Scan for the cell matching the given text and deliver its [X, Y] coordinate at center. 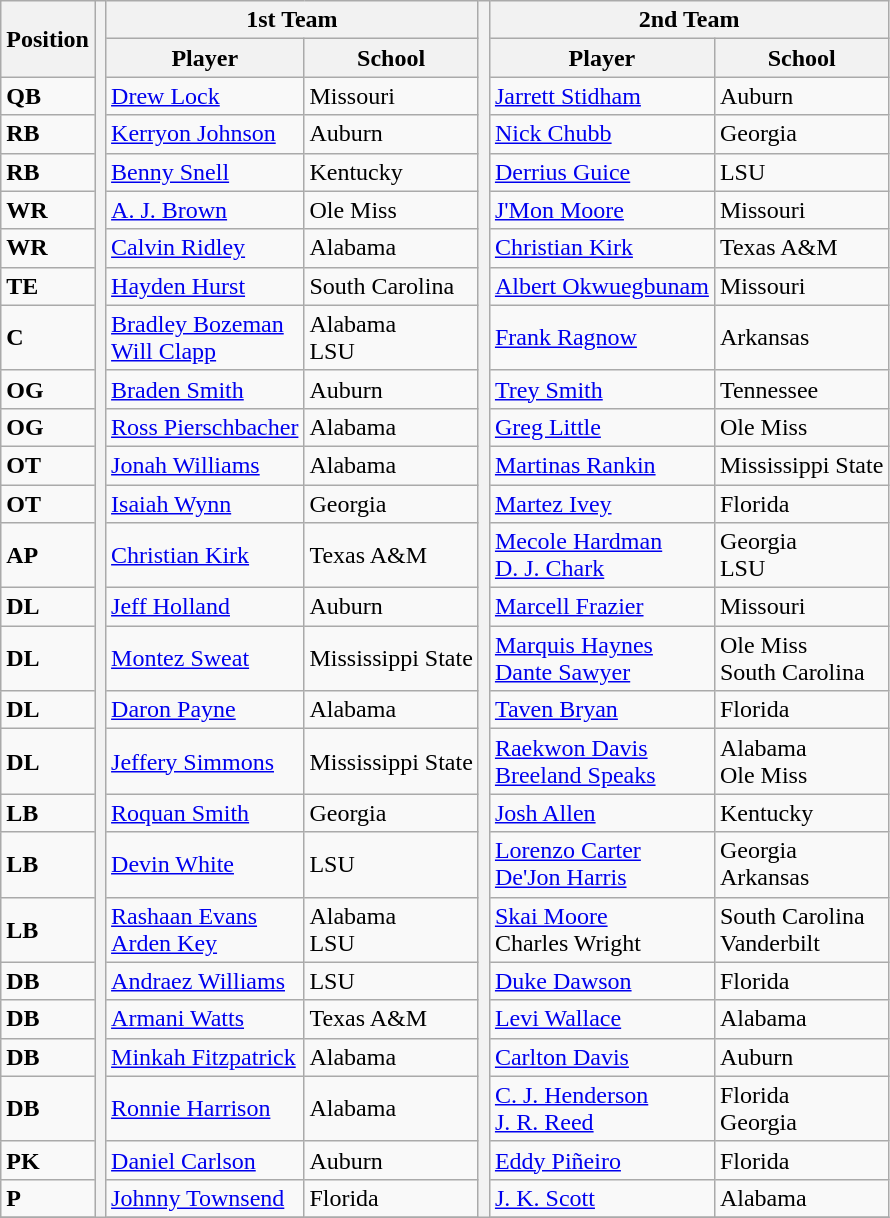
Braden Smith [205, 389]
TE [48, 286]
Raekwon DavisBreeland Speaks [602, 762]
Minkah Fitzpatrick [205, 1057]
Martinas Rankin [602, 465]
Jonah Williams [205, 465]
Daniel Carlson [205, 1160]
Andraez Williams [205, 981]
Derrius Guice [602, 172]
Montez Sweat [205, 658]
South CarolinaVanderbilt [801, 930]
Taven Bryan [602, 710]
Marcell Frazier [602, 607]
Ole MissSouth Carolina [801, 658]
Daron Payne [205, 710]
Benny Snell [205, 172]
A. J. Brown [205, 210]
AlabamaOle Miss [801, 762]
Mecole HardmanD. J. Chark [602, 556]
Martez Ivey [602, 503]
Rashaan EvansArden Key [205, 930]
Lorenzo CarterDe'Jon Harris [602, 864]
1st Team [292, 20]
GeorgiaArkansas [801, 864]
J'Mon Moore [602, 210]
C. J. HendersonJ. R. Reed [602, 1108]
Albert Okwuegbunam [602, 286]
2nd Team [688, 20]
Hayden Hurst [205, 286]
Eddy Piñeiro [602, 1160]
South Carolina [391, 286]
Jeffery Simmons [205, 762]
P [48, 1198]
Position [48, 39]
QB [48, 96]
Skai MooreCharles Wright [602, 930]
Isaiah Wynn [205, 503]
C [48, 338]
Trey Smith [602, 389]
Kerryon Johnson [205, 134]
Nick Chubb [602, 134]
Tennessee [801, 389]
AP [48, 556]
GeorgiaLSU [801, 556]
Johnny Townsend [205, 1198]
Jarrett Stidham [602, 96]
Levi Wallace [602, 1019]
Devin White [205, 864]
Carlton Davis [602, 1057]
Armani Watts [205, 1019]
Greg Little [602, 427]
FloridaGeorgia [801, 1108]
Jeff Holland [205, 607]
Drew Lock [205, 96]
Bradley BozemanWill Clapp [205, 338]
Ronnie Harrison [205, 1108]
Frank Ragnow [602, 338]
Ross Pierschbacher [205, 427]
J. K. Scott [602, 1198]
Josh Allen [602, 813]
PK [48, 1160]
Arkansas [801, 338]
Marquis HaynesDante Sawyer [602, 658]
Roquan Smith [205, 813]
Calvin Ridley [205, 248]
Duke Dawson [602, 981]
